Search for the cell housing the specified text and yield its (X, Y) center coordinate. 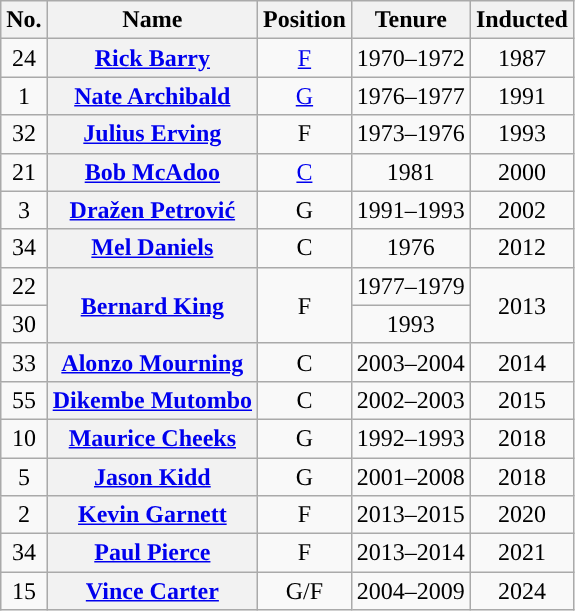
Jason Kidd (152, 477)
Name (152, 20)
2020 (522, 515)
1 (24, 96)
Vince Carter (152, 591)
Julius Erving (152, 134)
Bernard King (152, 305)
Nate Archibald (152, 96)
G/F (305, 591)
Bob McAdoo (152, 172)
2015 (522, 400)
22 (24, 286)
2014 (522, 362)
Dražen Petrović (152, 210)
Mel Daniels (152, 248)
2002 (522, 210)
2024 (522, 591)
24 (24, 58)
2 (24, 515)
32 (24, 134)
2013–2015 (410, 515)
Maurice Cheeks (152, 438)
2001–2008 (410, 477)
2000 (522, 172)
1991 (522, 96)
1976 (410, 248)
1973–1976 (410, 134)
30 (24, 324)
Alonzo Mourning (152, 362)
1991–1993 (410, 210)
2013–2014 (410, 553)
Kevin Garnett (152, 515)
2004–2009 (410, 591)
2003–2004 (410, 362)
Tenure (410, 20)
1981 (410, 172)
1992–1993 (410, 438)
1976–1977 (410, 96)
No. (24, 20)
1987 (522, 58)
2021 (522, 553)
Paul Pierce (152, 553)
2012 (522, 248)
33 (24, 362)
21 (24, 172)
Dikembe Mutombo (152, 400)
5 (24, 477)
2002–2003 (410, 400)
Position (305, 20)
Rick Barry (152, 58)
10 (24, 438)
1970–1972 (410, 58)
55 (24, 400)
Inducted (522, 20)
1977–1979 (410, 286)
2013 (522, 305)
3 (24, 210)
15 (24, 591)
